Return (X, Y) of the center of cell containing provided text 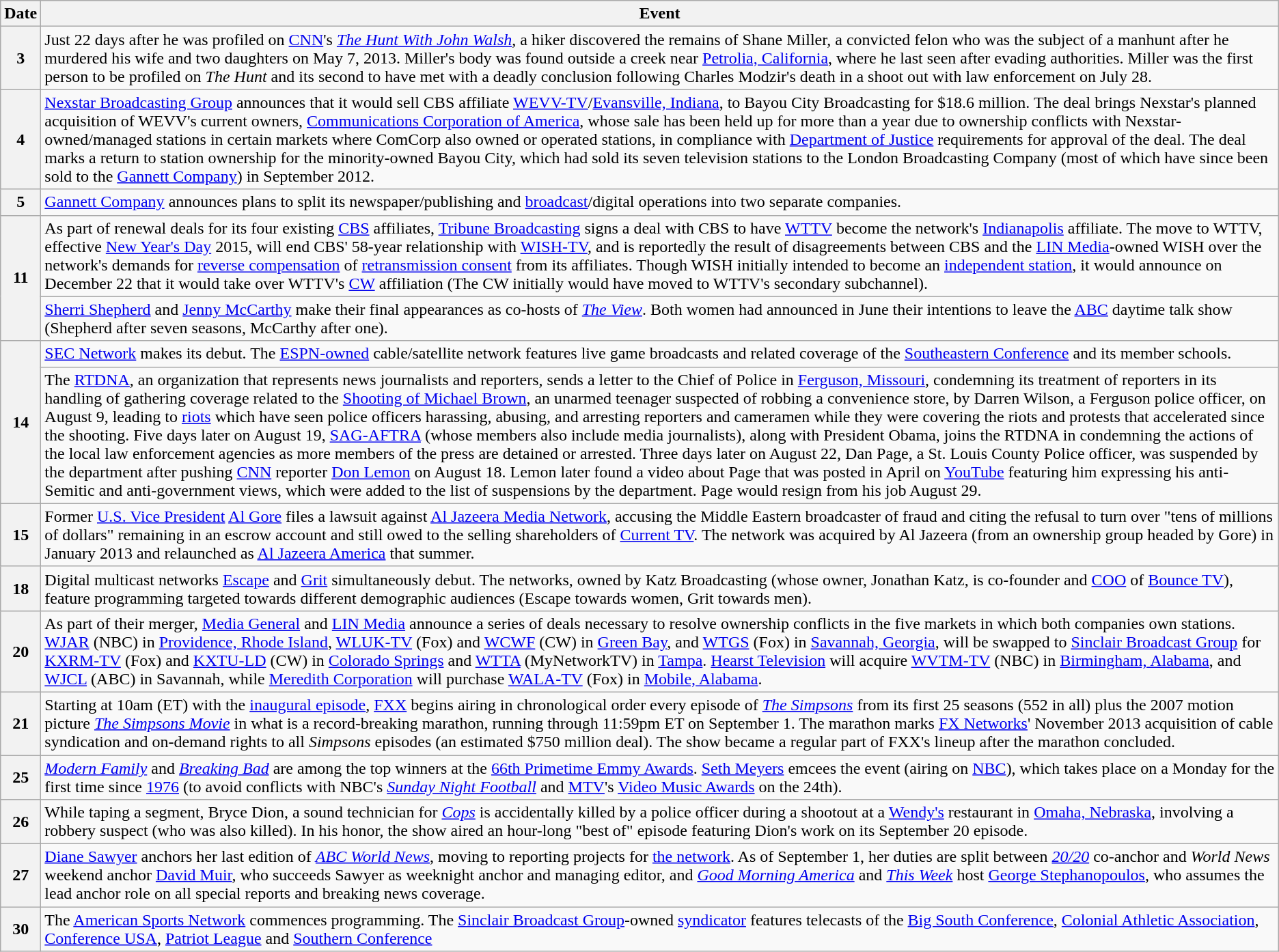
18 (20, 589)
3 (20, 58)
5 (20, 202)
25 (20, 777)
Gannett Company announces plans to split its newspaper/publishing and broadcast/digital operations into two separate companies. (660, 202)
4 (20, 139)
21 (20, 723)
27 (20, 876)
26 (20, 822)
20 (20, 652)
30 (20, 929)
15 (20, 535)
Event (660, 14)
11 (20, 278)
14 (20, 422)
Date (20, 14)
